Pinpoint the cell where the given text exists, returning its (x, y) midpoint coordinate. 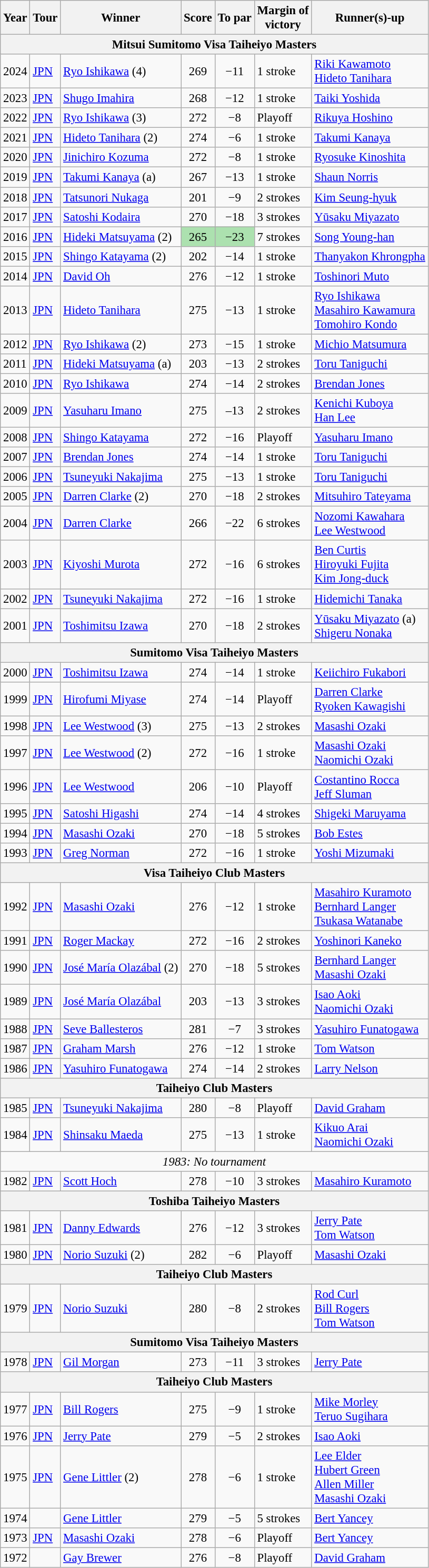
2012 (15, 344)
Costantino Rocca Jeff Sluman (370, 787)
1998 (15, 726)
202 (198, 256)
266 (198, 524)
−23 (235, 237)
1997 (15, 753)
José María Olazábal (2) (121, 968)
Roger Mackay (121, 941)
Keiichiro Fukabori (370, 672)
−15 (235, 344)
1987 (15, 1048)
1980 (15, 1255)
1993 (15, 853)
281 (198, 1029)
1988 (15, 1029)
Shingo Katayama (2) (121, 256)
2014 (15, 276)
2022 (15, 118)
1989 (15, 1002)
2021 (15, 138)
2004 (15, 524)
−22 (235, 524)
Danny Edwards (121, 1228)
Masashi Ozaki Naomichi Ozaki (370, 753)
2006 (15, 477)
Yoshi Mizumaki (370, 853)
Lee Westwood (3) (121, 726)
Lee Westwood (2) (121, 753)
Graham Marsh (121, 1048)
Bill Rogers (121, 1409)
Yūsaku Miyazato (370, 217)
Rod Curl Bill Rogers Tom Watson (370, 1309)
Ryo Ishikawa (121, 383)
Year (15, 18)
1984 (15, 1135)
Lee Elder Hubert Green Allen Miller Masashi Ozaki (370, 1477)
Kikuo Arai Naomichi Ozaki (370, 1135)
2020 (15, 157)
1992 (15, 907)
Tatsunori Nukaga (121, 197)
Isao Aoki Naomichi Ozaki (370, 1002)
Hirofumi Miyase (121, 700)
Bernhard Langer Masashi Ozaki (370, 968)
1983: No tournament (214, 1161)
2019 (15, 177)
1976 (15, 1436)
Toshinori Muto (370, 276)
Ben CurtisHiroyuki Fujita Kim Jong-duck (370, 565)
2013 (15, 310)
Jinichiro Kozuma (121, 157)
Hideto Tanihara (2) (121, 138)
Ryo Ishikawa (4) (121, 72)
Darren Clarke Ryoken Kawagishi (370, 700)
2015 (15, 256)
1974 (15, 1518)
Scott Hoch (121, 1181)
Mitsui Sumitomo Visa Taiheiyo Masters (214, 45)
Shinsaku Maeda (121, 1135)
Hideki Matsuyama (a) (121, 364)
Song Young-han (370, 237)
2010 (15, 383)
2024 (15, 72)
Kiyoshi Murota (121, 565)
2002 (15, 599)
David Oh (121, 276)
José María Olazábal (121, 1002)
Michio Matsumura (370, 344)
Tour (45, 18)
2018 (15, 197)
Mike Morley Teruo Sugihara (370, 1409)
Mitsuhiro Tateyama (370, 497)
Ryo Ishikawa Masahiro Kawamura Tomohiro Kondo (370, 310)
Satoshi Kodaira (121, 217)
269 (198, 72)
Score (198, 18)
2016 (15, 237)
1999 (15, 700)
1990 (15, 968)
7 strokes (283, 237)
1977 (15, 1409)
To par (235, 18)
Gene Littler (121, 1518)
Darren Clarke (121, 524)
2001 (15, 626)
Takumi Kanaya (370, 138)
Gene Littler (2) (121, 1477)
Isao Aoki (370, 1436)
Hideto Tanihara (121, 310)
Tom Watson (370, 1048)
1972 (15, 1557)
1982 (15, 1181)
Masahiro Kuramoto (370, 1181)
2023 (15, 98)
Norio Suzuki (121, 1309)
Riki Kawamoto Hideto Tanihara (370, 72)
282 (198, 1255)
Takumi Kanaya (a) (121, 177)
201 (198, 197)
268 (198, 98)
1985 (15, 1108)
Ryosuke Kinoshita (370, 157)
Kenichi Kuboya Han Lee (370, 410)
1991 (15, 941)
1995 (15, 814)
Winner (121, 18)
–13 (235, 410)
2000 (15, 672)
1986 (15, 1068)
Ryo Ishikawa (2) (121, 344)
1981 (15, 1228)
Larry Nelson (370, 1068)
1975 (15, 1477)
Shingo Katayama (121, 438)
2017 (15, 217)
Hideki Matsuyama (2) (121, 237)
Yoshinori Kaneko (370, 941)
Thanyakon Khrongpha (370, 256)
Shugo Imahira (121, 98)
Taiki Yoshida (370, 98)
Masahiro Kuramoto Bernhard Langer Tsukasa Watanabe (370, 907)
Yūsaku Miyazato (a) Shigeru Nonaka (370, 626)
Darren Clarke (2) (121, 497)
Lee Westwood (121, 787)
Rikuya Hoshino (370, 118)
Margin ofvictory (283, 18)
−7 (235, 1029)
Runner(s)-up (370, 18)
2007 (15, 457)
Shaun Norris (370, 177)
Ryo Ishikawa (3) (121, 118)
2011 (15, 364)
2009 (15, 410)
Kim Seung-hyuk (370, 197)
265 (198, 237)
2003 (15, 565)
Gil Morgan (121, 1362)
Bob Estes (370, 834)
1994 (15, 834)
Nozomi Kawahara Lee Westwood (370, 524)
Gay Brewer (121, 1557)
Seve Ballesteros (121, 1029)
1996 (15, 787)
Greg Norman (121, 853)
Toshiba Taiheiyo Masters (214, 1201)
Shigeki Maruyama (370, 814)
1978 (15, 1362)
Visa Taiheiyo Club Masters (214, 873)
4 strokes (283, 814)
2008 (15, 438)
Norio Suzuki (2) (121, 1255)
267 (198, 177)
206 (198, 787)
2005 (15, 497)
Jerry Pate Tom Watson (370, 1228)
1979 (15, 1309)
Hidemichi Tanaka (370, 599)
Satoshi Higashi (121, 814)
1973 (15, 1538)
